Return the [x, y] coordinate for the center point of the cell that contains the specified text.  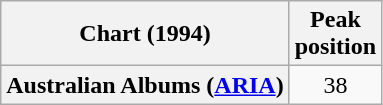
Australian Albums (ARIA) [145, 85]
Peakposition [335, 34]
Chart (1994) [145, 34]
38 [335, 85]
